Identify which cell holds the provided text, then report its [X, Y] central coordinate. 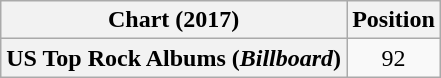
92 [394, 58]
Chart (2017) [174, 20]
Position [394, 20]
US Top Rock Albums (Billboard) [174, 58]
